Return the (X, Y) coordinate for the center point of the cell that contains the specified text.  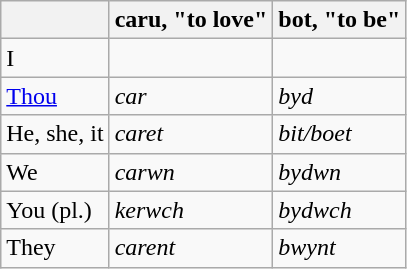
carent (191, 248)
byd (340, 96)
bydwn (340, 172)
bydwch (340, 210)
Thou (55, 96)
He, she, it (55, 134)
bwynt (340, 248)
We (55, 172)
caret (191, 134)
bit/boet (340, 134)
They (55, 248)
carwn (191, 172)
caru, "to love" (191, 20)
car (191, 96)
You (pl.) (55, 210)
I (55, 58)
bot, "to be" (340, 20)
kerwch (191, 210)
